Capture the cell that displays the provided text and extract its (x, y) central coordinate. 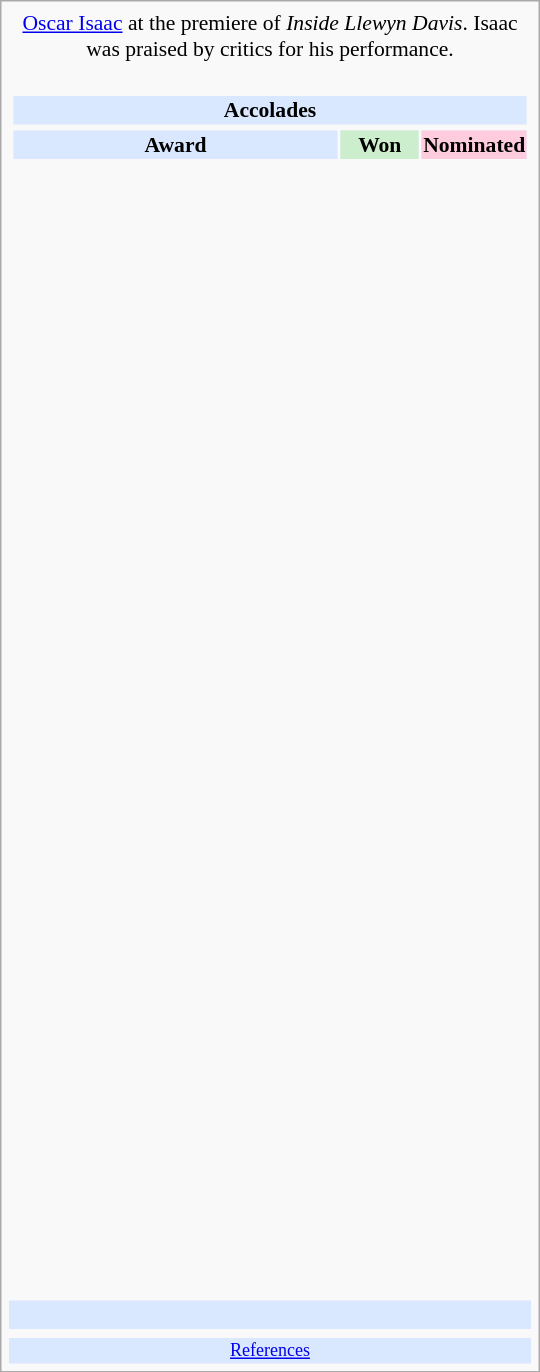
Won (380, 144)
Nominated (474, 144)
Accolades (270, 110)
Award (175, 144)
Accolades Award Won Nominated (270, 682)
Oscar Isaac at the premiere of Inside Llewyn Davis. Isaac was praised by critics for his performance. (270, 36)
References (270, 1351)
